Detect which cell encompasses the target text, then output its [x, y] center coordinate. 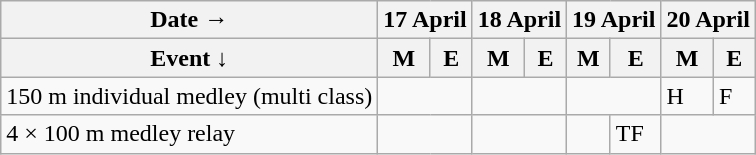
19 April [614, 20]
4 × 100 m medley relay [190, 134]
18 April [519, 20]
20 April [708, 20]
150 m individual medley (multi class) [190, 96]
Date → [190, 20]
Event ↓ [190, 58]
TF [636, 134]
17 April [425, 20]
F [734, 96]
H [687, 96]
